Locate the cell with the specified text and output its (x, y) center coordinate. 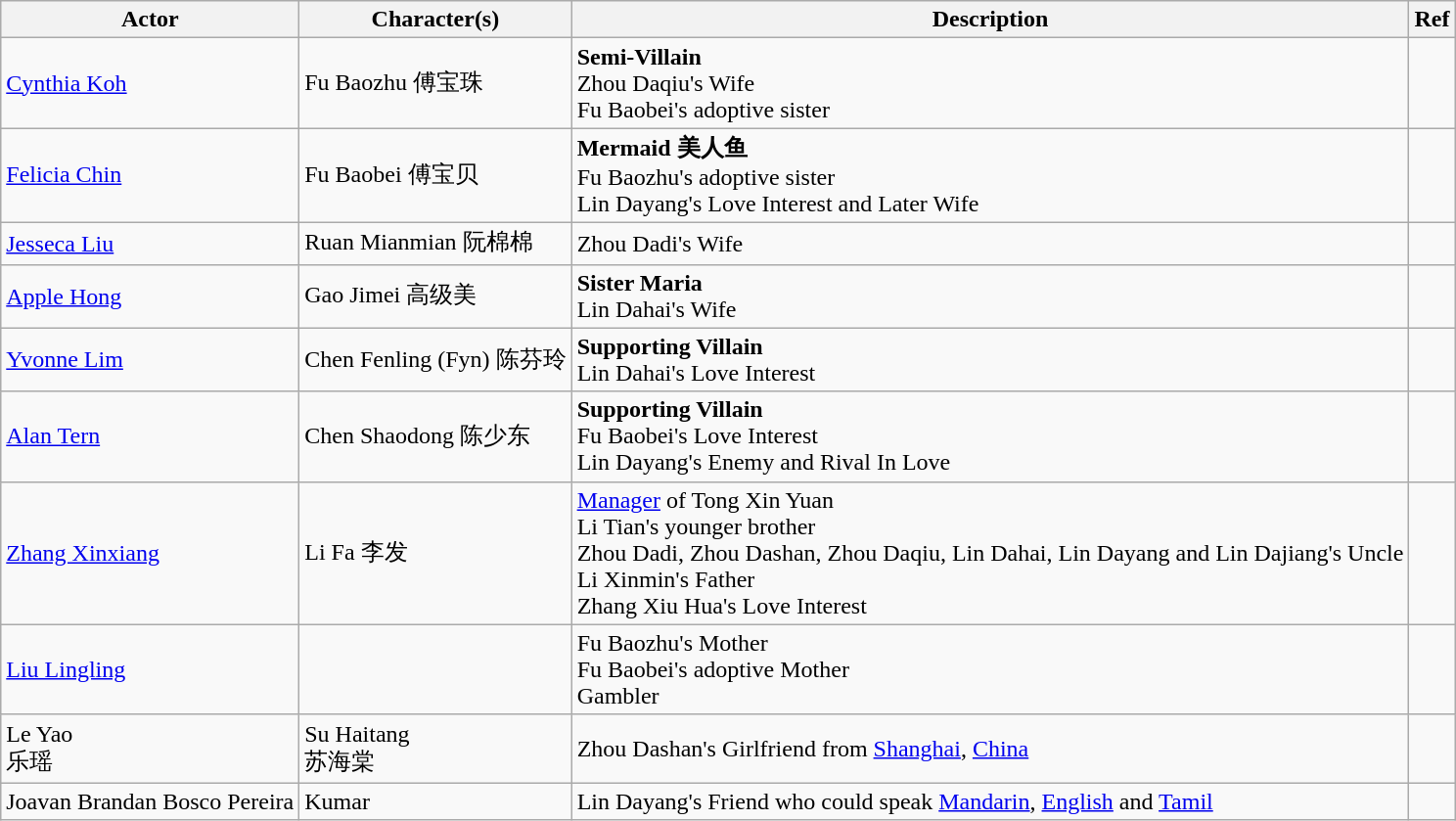
Jesseca Liu (151, 243)
Zhou Dashan's Girlfriend from Shanghai, China (990, 749)
Alan Tern (151, 436)
Apple Hong (151, 296)
Supporting Villain Fu Baobei's Love Interest Lin Dayang's Enemy and Rival In Love (990, 436)
Joavan Brandan Bosco Pereira (151, 801)
Le Yao 乐瑶 (151, 749)
Zhou Dadi's Wife (990, 243)
Semi-Villain Zhou Daqiu's Wife Fu Baobei's adoptive sister (990, 83)
Lin Dayang's Friend who could speak Mandarin, English and Tamil (990, 801)
Kumar (435, 801)
Mermaid 美人鱼 Fu Baozhu's adoptive sister Lin Dayang's Love Interest and Later Wife (990, 176)
Character(s) (435, 20)
Gao Jimei 高级美 (435, 296)
Zhang Xinxiang (151, 553)
Su Haitang 苏海棠 (435, 749)
Chen Fenling (Fyn) 陈芬玲 (435, 360)
Chen Shaodong 陈少东 (435, 436)
Sister Maria Lin Dahai's Wife (990, 296)
Fu Baobei 傅宝贝 (435, 176)
Fu Baozhu 傅宝珠 (435, 83)
Description (990, 20)
Cynthia Koh (151, 83)
Felicia Chin (151, 176)
Supporting Villain Lin Dahai's Love Interest (990, 360)
Yvonne Lim (151, 360)
Ref (1433, 20)
Li Fa 李发 (435, 553)
Liu Lingling (151, 669)
Actor (151, 20)
Fu Baozhu's Mother Fu Baobei's adoptive Mother Gambler (990, 669)
Ruan Mianmian 阮棉棉 (435, 243)
